Search for the cell housing the specified text and yield its [x, y] center coordinate. 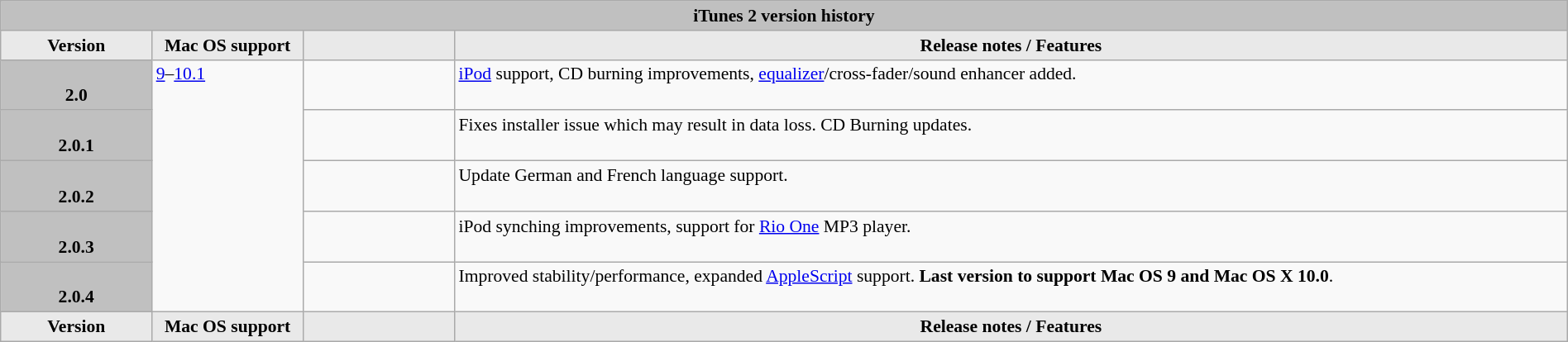
2.0.2 [76, 187]
2.0.4 [76, 287]
Fixes installer issue which may result in data loss. CD Burning updates. [1011, 135]
iTunes 2 version history [784, 16]
Update German and French language support. [1011, 187]
2.0.1 [76, 135]
iPod synching improvements, support for Rio One MP3 player. [1011, 236]
2.0 [76, 84]
iPod support, CD burning improvements, equalizer/cross-fader/sound enhancer added. [1011, 84]
2.0.3 [76, 236]
9–10.1 [228, 186]
Improved stability/performance, expanded AppleScript support. Last version to support Mac OS 9 and Mac OS X 10.0. [1011, 287]
